Return [X, Y] of the center of cell containing provided text 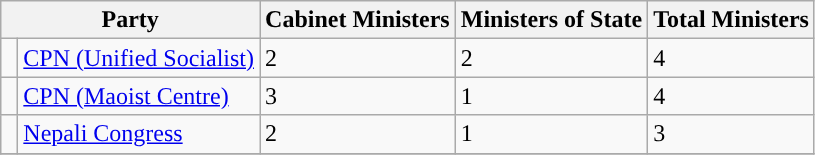
Ministers of State [551, 20]
Cabinet Ministers [358, 20]
CPN (Unified Socialist) [139, 58]
CPN (Maoist Centre) [139, 96]
Total Ministers [732, 20]
Nepali Congress [139, 134]
Party [130, 20]
